Provide the [x, y] coordinate of the cell's center where the given text is located.  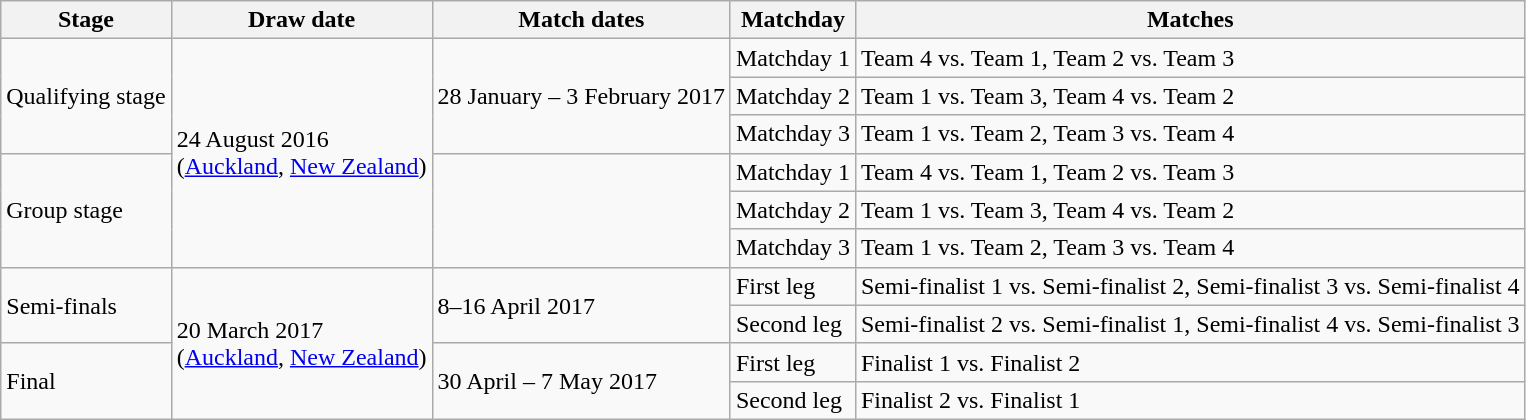
Matchday [792, 20]
8–16 April 2017 [581, 305]
Match dates [581, 20]
Draw date [302, 20]
Semi-finalist 2 vs. Semi-finalist 1, Semi-finalist 4 vs. Semi-finalist 3 [1190, 324]
Semi-finals [86, 305]
Stage [86, 20]
28 January – 3 February 2017 [581, 96]
24 August 2016(Auckland, New Zealand) [302, 153]
Finalist 1 vs. Finalist 2 [1190, 362]
Finalist 2 vs. Finalist 1 [1190, 400]
Final [86, 381]
Semi-finalist 1 vs. Semi-finalist 2, Semi-finalist 3 vs. Semi-finalist 4 [1190, 286]
20 March 2017(Auckland, New Zealand) [302, 343]
Qualifying stage [86, 96]
Group stage [86, 210]
30 April – 7 May 2017 [581, 381]
Matches [1190, 20]
